Find where the given text appears and provide that cell's center as [X, Y] coordinate. 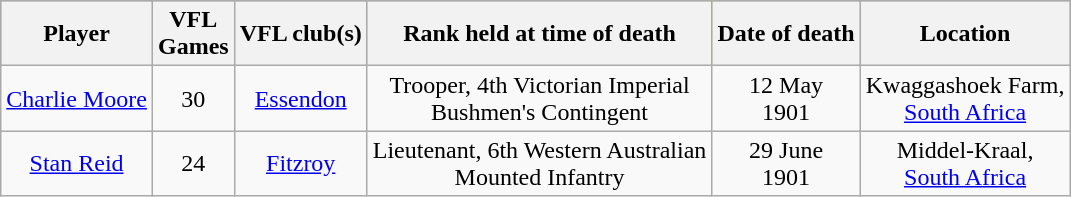
Stan Reid [77, 164]
30 [193, 98]
24 [193, 164]
Fitzroy [300, 164]
Date of death [786, 34]
Rank held at time of death [540, 34]
Charlie Moore [77, 98]
12 May1901 [786, 98]
VFLGames [193, 34]
VFL club(s) [300, 34]
Player [77, 34]
Essendon [300, 98]
Kwaggashoek Farm,South Africa [965, 98]
Middel-Kraal,South Africa [965, 164]
Location [965, 34]
29 June1901 [786, 164]
Lieutenant, 6th Western Australian Mounted Infantry [540, 164]
Trooper, 4th Victorian ImperialBushmen's Contingent [540, 98]
